For the text-containing cell, return its midpoint in (X, Y) coordinate format. 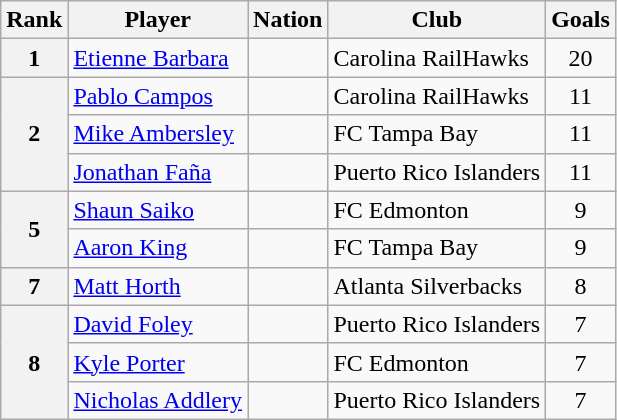
Jonathan Faña (158, 172)
5 (34, 229)
Club (437, 20)
Pablo Campos (158, 96)
2 (34, 134)
Player (158, 20)
Mike Ambersley (158, 134)
Goals (581, 20)
1 (34, 58)
Shaun Saiko (158, 210)
Atlanta Silverbacks (437, 286)
Matt Horth (158, 286)
Rank (34, 20)
Nation (288, 20)
David Foley (158, 324)
Nicholas Addlery (158, 400)
Aaron King (158, 248)
20 (581, 58)
Etienne Barbara (158, 58)
Kyle Porter (158, 362)
